Return (x, y) of the center of cell containing provided text 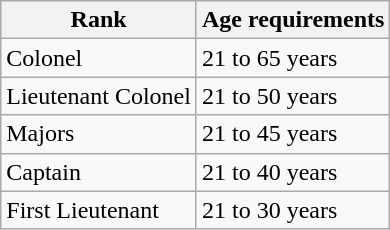
21 to 65 years (292, 58)
21 to 40 years (292, 172)
Captain (99, 172)
Rank (99, 20)
Lieutenant Colonel (99, 96)
21 to 45 years (292, 134)
21 to 30 years (292, 210)
First Lieutenant (99, 210)
Age requirements (292, 20)
Colonel (99, 58)
21 to 50 years (292, 96)
Majors (99, 134)
